Determine the [X, Y] coordinate at the center of the cell enclosing the given text.  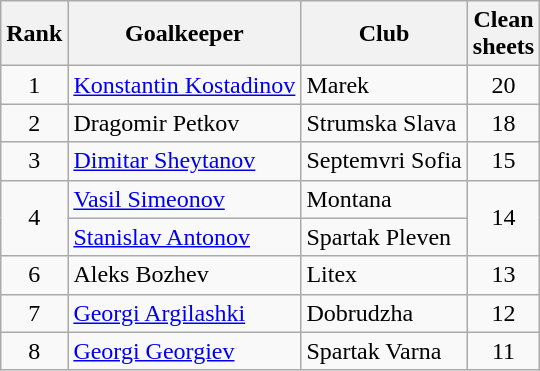
4 [34, 218]
15 [503, 161]
Rank [34, 34]
Stanislav Antonov [184, 237]
Montana [384, 199]
20 [503, 85]
Dimitar Sheytanov [184, 161]
Cleansheets [503, 34]
7 [34, 313]
2 [34, 123]
1 [34, 85]
Dragomir Petkov [184, 123]
Aleks Bozhev [184, 275]
Litex [384, 275]
Spartak Varna [384, 351]
Spartak Pleven [384, 237]
Septemvri Sofia [384, 161]
Club [384, 34]
Konstantin Kostadinov [184, 85]
Strumska Slava [384, 123]
11 [503, 351]
Dobrudzha [384, 313]
6 [34, 275]
Vasil Simeonov [184, 199]
14 [503, 218]
Goalkeeper [184, 34]
13 [503, 275]
18 [503, 123]
3 [34, 161]
Marek [384, 85]
12 [503, 313]
Georgi Argilashki [184, 313]
8 [34, 351]
Georgi Georgiev [184, 351]
